Capture the cell that displays the provided text and extract its (x, y) central coordinate. 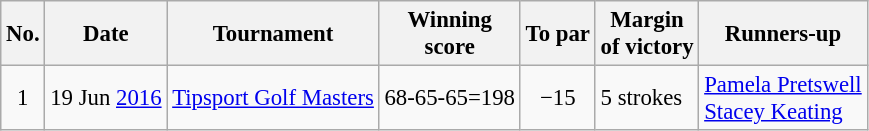
Date (106, 34)
Runners-up (783, 34)
−15 (558, 98)
Pamela Pretswell Stacey Keating (783, 98)
No. (23, 34)
Winningscore (450, 34)
Tournament (273, 34)
Tipsport Golf Masters (273, 98)
1 (23, 98)
5 strokes (647, 98)
To par (558, 34)
Marginof victory (647, 34)
68-65-65=198 (450, 98)
19 Jun 2016 (106, 98)
